Identify which cell holds the provided text, then report its [X, Y] central coordinate. 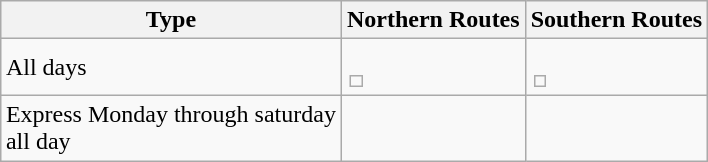
All days [170, 68]
Type [170, 20]
Southern Routes [616, 20]
Express Monday through saturdayall day [170, 128]
Northern Routes [433, 20]
